Output the [X, Y] coordinate of the center of the cell containing the given text.  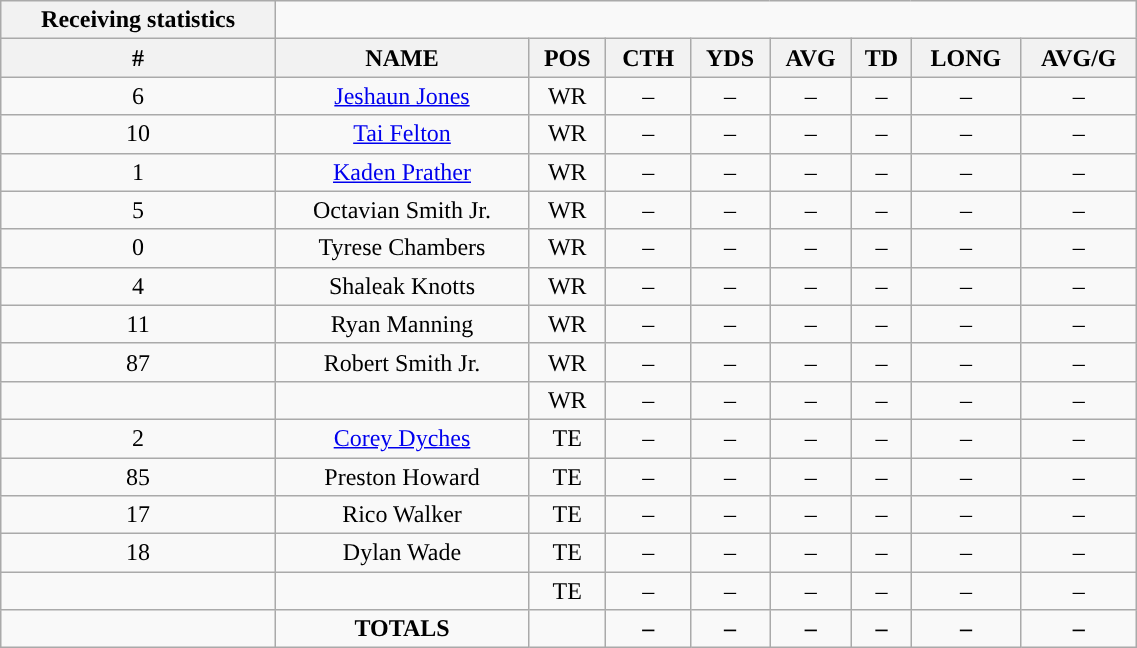
4 [138, 286]
Robert Smith Jr. [402, 362]
YDS [730, 58]
Ryan Manning [402, 324]
Shaleak Knotts [402, 286]
0 [138, 248]
1 [138, 172]
Receiving statistics [138, 20]
TD [882, 58]
Dylan Wade [402, 553]
87 [138, 362]
TOTALS [402, 629]
Corey Dyches [402, 438]
2 [138, 438]
AVG/G [1079, 58]
Jeshaun Jones [402, 96]
11 [138, 324]
Rico Walker [402, 515]
85 [138, 477]
LONG [966, 58]
Kaden Prather [402, 172]
Preston Howard [402, 477]
6 [138, 96]
18 [138, 553]
10 [138, 134]
POS [568, 58]
# [138, 58]
5 [138, 210]
Tai Felton [402, 134]
NAME [402, 58]
Octavian Smith Jr. [402, 210]
AVG [811, 58]
Tyrese Chambers [402, 248]
17 [138, 515]
CTH [648, 58]
